Detect which cell encompasses the target text, then output its (X, Y) center coordinate. 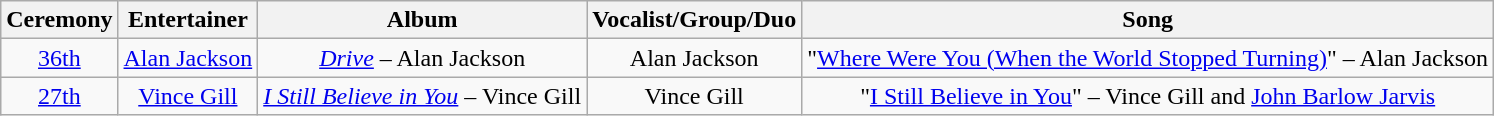
Entertainer (188, 20)
Song (1148, 20)
Album (422, 20)
"Where Were You (When the World Stopped Turning)" – Alan Jackson (1148, 58)
27th (60, 96)
I Still Believe in You – Vince Gill (422, 96)
36th (60, 58)
"I Still Believe in You" – Vince Gill and John Barlow Jarvis (1148, 96)
Ceremony (60, 20)
Drive – Alan Jackson (422, 58)
Vocalist/Group/Duo (694, 20)
